Capture the cell that displays the provided text and extract its (x, y) central coordinate. 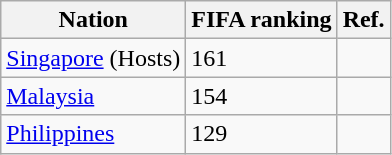
Philippines (94, 134)
161 (262, 58)
Singapore (Hosts) (94, 58)
Malaysia (94, 96)
Nation (94, 20)
129 (262, 134)
154 (262, 96)
FIFA ranking (262, 20)
Ref. (364, 20)
